Pinpoint the cell where the given text exists, returning its (x, y) midpoint coordinate. 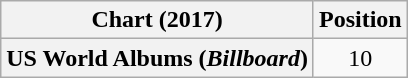
Chart (2017) (158, 20)
10 (360, 58)
US World Albums (Billboard) (158, 58)
Position (360, 20)
